Search for the cell housing the specified text and yield its [X, Y] center coordinate. 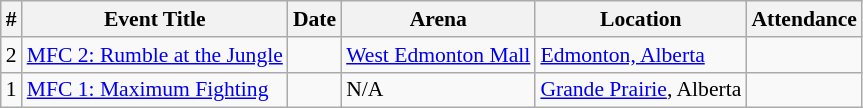
2 [12, 55]
Grande Prairie, Alberta [640, 90]
Event Title [155, 19]
Date [314, 19]
MFC 2: Rumble at the Jungle [155, 55]
N/A [438, 90]
1 [12, 90]
Arena [438, 19]
Attendance [804, 19]
# [12, 19]
Location [640, 19]
MFC 1: Maximum Fighting [155, 90]
Edmonton, Alberta [640, 55]
West Edmonton Mall [438, 55]
